Output the [x, y] coordinate of the center of the cell containing the given text.  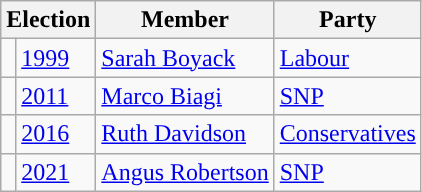
Election [48, 20]
Party [348, 20]
1999 [56, 58]
2016 [56, 134]
Member [185, 20]
Marco Biagi [185, 96]
Labour [348, 58]
Sarah Boyack [185, 58]
Conservatives [348, 134]
2011 [56, 96]
Angus Robertson [185, 172]
2021 [56, 172]
Ruth Davidson [185, 134]
